Capture the cell that displays the provided text and extract its (X, Y) central coordinate. 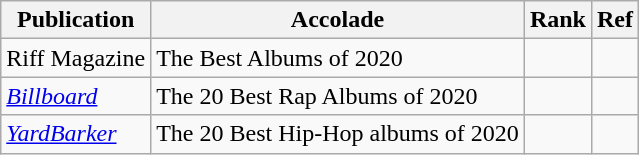
Riff Magazine (76, 58)
The Best Albums of 2020 (338, 58)
Rank (558, 20)
Billboard (76, 96)
The 20 Best Rap Albums of 2020 (338, 96)
YardBarker (76, 134)
Accolade (338, 20)
The 20 Best Hip-Hop albums of 2020 (338, 134)
Ref (614, 20)
Publication (76, 20)
